Capture the cell that displays the provided text and extract its (x, y) central coordinate. 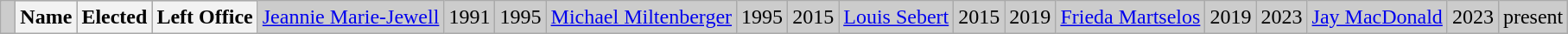
Frieda Martselos (1130, 17)
Left Office (205, 17)
Jay MacDonald (1377, 17)
present (1533, 17)
Louis Sebert (897, 17)
Name (47, 17)
Elected (114, 17)
Michael Miltenberger (641, 17)
1991 (470, 17)
Jeannie Marie-Jewell (351, 17)
